Determine the [x, y] coordinate at the center of the cell enclosing the given text.  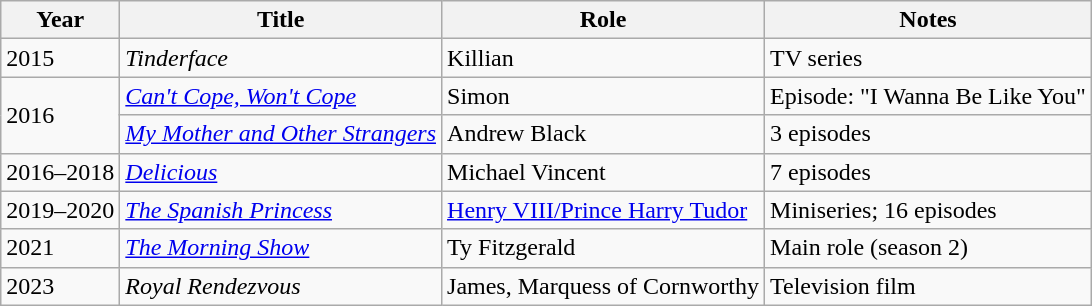
Royal Rendezvous [281, 286]
2016 [60, 115]
The Spanish Princess [281, 210]
Delicious [281, 172]
3 episodes [928, 134]
Killian [604, 58]
Henry VIII/Prince Harry Tudor [604, 210]
Title [281, 20]
Year [60, 20]
Episode: "I Wanna Be Like You" [928, 96]
Tinderface [281, 58]
Simon [604, 96]
Role [604, 20]
Can't Cope, Won't Cope [281, 96]
2021 [60, 248]
2023 [60, 286]
2015 [60, 58]
Main role (season 2) [928, 248]
2019–2020 [60, 210]
Ty Fitzgerald [604, 248]
Andrew Black [604, 134]
Television film [928, 286]
The Morning Show [281, 248]
Miniseries; 16 episodes [928, 210]
7 episodes [928, 172]
My Mother and Other Strangers [281, 134]
James, Marquess of Cornworthy [604, 286]
Michael Vincent [604, 172]
2016–2018 [60, 172]
TV series [928, 58]
Notes [928, 20]
